Search for the cell housing the specified text and yield its (x, y) center coordinate. 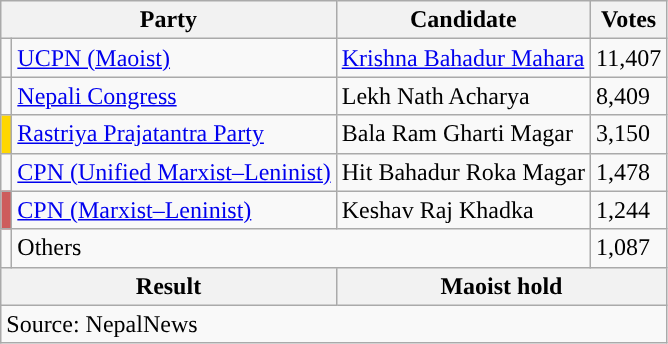
Lekh Nath Acharya (463, 96)
Rastriya Prajatantra Party (174, 134)
3,150 (629, 134)
Votes (629, 20)
Hit Bahadur Roka Magar (463, 172)
Source: NepalNews (334, 324)
Nepali Congress (174, 96)
11,407 (629, 58)
Krishna Bahadur Mahara (463, 58)
UCPN (Maoist) (174, 58)
8,409 (629, 96)
Keshav Raj Khadka (463, 210)
CPN (Unified Marxist–Leninist) (174, 172)
Bala Ram Gharti Magar (463, 134)
Others (302, 248)
1,087 (629, 248)
1,478 (629, 172)
Maoist hold (502, 286)
Candidate (463, 20)
CPN (Marxist–Leninist) (174, 210)
Result (168, 286)
Party (168, 20)
1,244 (629, 210)
